Determine the [X, Y] coordinate at the center of the cell enclosing the given text.  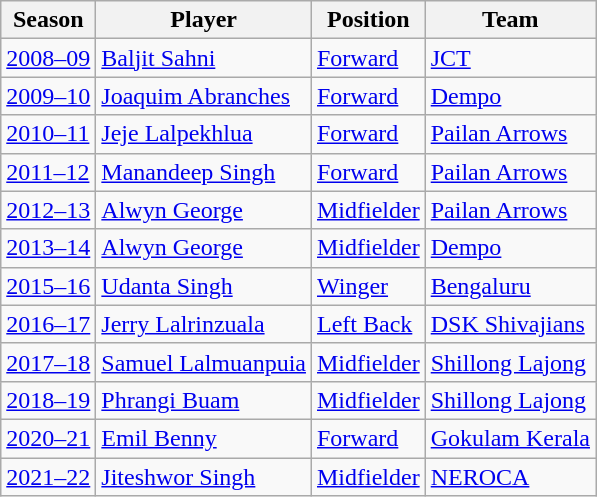
DSK Shivajians [510, 324]
Phrangi Buam [204, 400]
Team [510, 20]
2011–12 [48, 172]
2021–22 [48, 477]
2017–18 [48, 362]
Jerry Lalrinzuala [204, 324]
Position [368, 20]
Season [48, 20]
2015–16 [48, 286]
2012–13 [48, 210]
2009–10 [48, 96]
Bengaluru [510, 286]
Gokulam Kerala [510, 438]
2020–21 [48, 438]
Udanta Singh [204, 286]
2013–14 [48, 248]
Emil Benny [204, 438]
Left Back [368, 324]
Player [204, 20]
2016–17 [48, 324]
Joaquim Abranches [204, 96]
Jeje Lalpekhlua [204, 134]
Jiteshwor Singh [204, 477]
Winger [368, 286]
Baljit Sahni [204, 58]
Samuel Lalmuanpuia [204, 362]
2008–09 [48, 58]
NEROCA [510, 477]
JCT [510, 58]
2010–11 [48, 134]
2018–19 [48, 400]
Manandeep Singh [204, 172]
